Find where the given text appears and provide that cell's center as [x, y] coordinate. 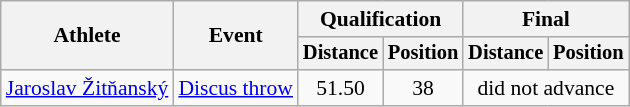
38 [423, 88]
Event [236, 36]
51.50 [340, 88]
Qualification [380, 19]
Jaroslav Žitňanský [88, 88]
Final [546, 19]
did not advance [546, 88]
Discus throw [236, 88]
Athlete [88, 36]
